Output the [X, Y] coordinate of the center of the cell containing the given text.  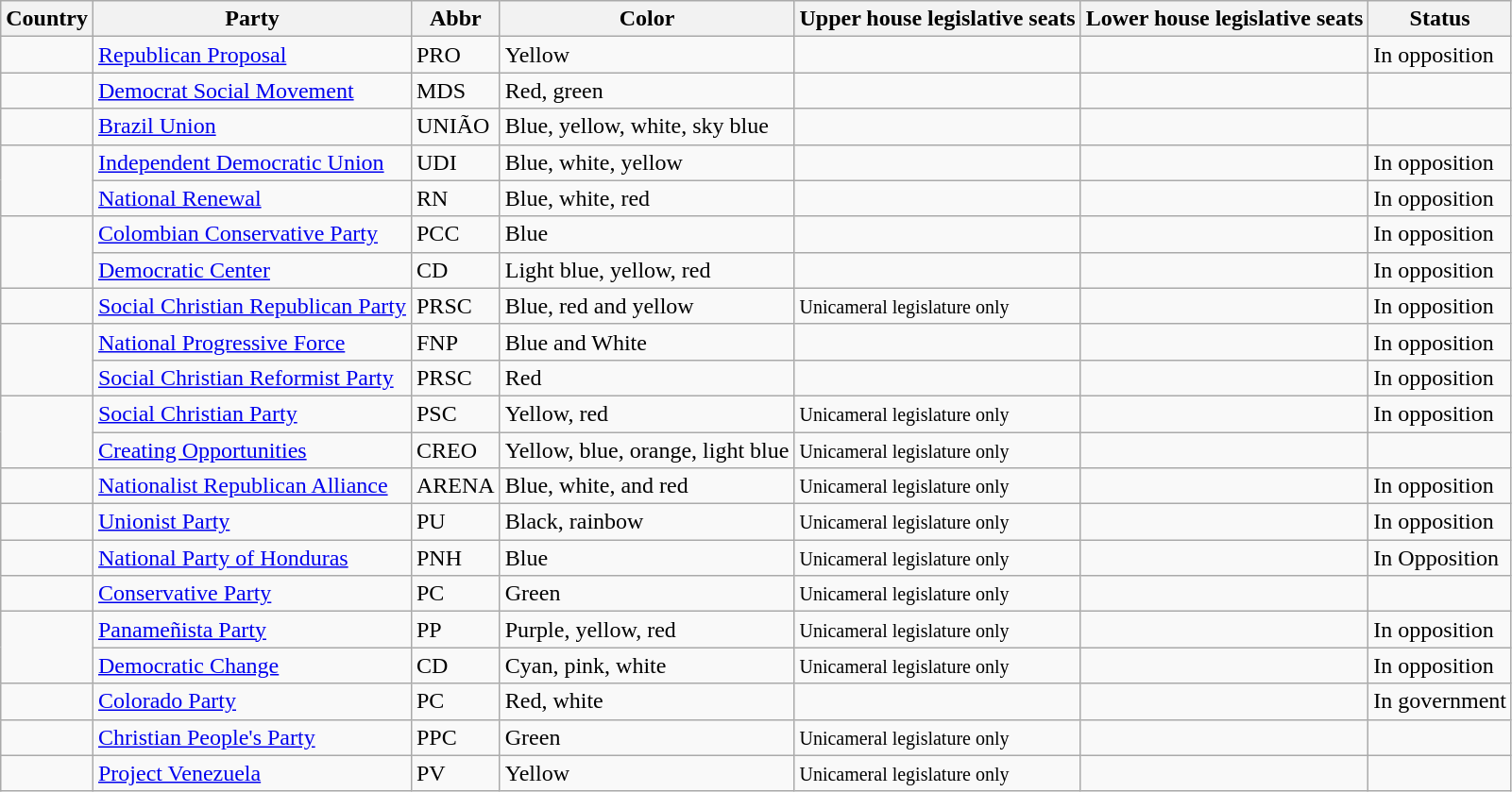
Black, rainbow [647, 522]
PNH [455, 558]
Blue and White [647, 342]
Democrat Social Movement [251, 91]
RN [455, 198]
In government [1440, 701]
PP [455, 630]
UDI [455, 162]
Red, green [647, 91]
National Party of Honduras [251, 558]
Red [647, 378]
Purple, yellow, red [647, 630]
Christian People's Party [251, 737]
Blue, white, yellow [647, 162]
National Progressive Force [251, 342]
Blue, white, and red [647, 486]
Color [647, 19]
ARENA [455, 486]
Lower house legislative seats [1224, 19]
Colombian Conservative Party [251, 234]
Conservative Party [251, 594]
Red, white [647, 701]
Social Christian Party [251, 413]
Social Christian Reformist Party [251, 378]
Cyan, pink, white [647, 666]
Brazil Union [251, 126]
Creating Opportunities [251, 450]
Blue, white, red [647, 198]
Blue, yellow, white, sky blue [647, 126]
PPC [455, 737]
FNP [455, 342]
Light blue, yellow, red [647, 270]
Abbr [455, 19]
National Renewal [251, 198]
In Opposition [1440, 558]
Colorado Party [251, 701]
Nationalist Republican Alliance [251, 486]
MDS [455, 91]
Republican Proposal [251, 55]
PCC [455, 234]
PRO [455, 55]
Blue, red and yellow [647, 306]
Yellow, blue, orange, light blue [647, 450]
Project Venezuela [251, 773]
Status [1440, 19]
Independent Democratic Union [251, 162]
Upper house legislative seats [937, 19]
Party [251, 19]
PV [455, 773]
CREO [455, 450]
Democratic Center [251, 270]
Yellow, red [647, 413]
PSC [455, 413]
UNIÃO [455, 126]
Social Christian Republican Party [251, 306]
Unionist Party [251, 522]
Democratic Change [251, 666]
Panameñista Party [251, 630]
PU [455, 522]
Country [47, 19]
